Identify which cell holds the provided text, then report its (x, y) central coordinate. 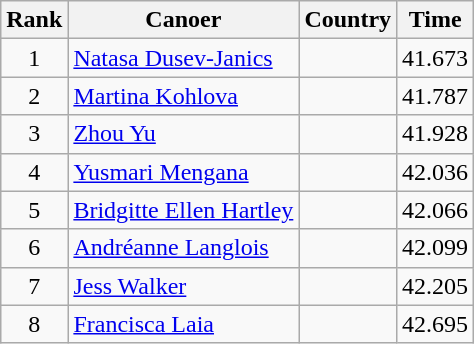
42.036 (436, 172)
Andréanne Langlois (184, 248)
3 (34, 134)
Francisca Laia (184, 324)
6 (34, 248)
5 (34, 210)
Martina Kohlova (184, 96)
41.787 (436, 96)
8 (34, 324)
4 (34, 172)
Zhou Yu (184, 134)
Bridgitte Ellen Hartley (184, 210)
Natasa Dusev-Janics (184, 58)
Yusmari Mengana (184, 172)
Country (348, 20)
Jess Walker (184, 286)
42.099 (436, 248)
2 (34, 96)
42.205 (436, 286)
42.695 (436, 324)
42.066 (436, 210)
Canoer (184, 20)
41.673 (436, 58)
7 (34, 286)
Time (436, 20)
41.928 (436, 134)
1 (34, 58)
Rank (34, 20)
